Capture the cell that displays the provided text and extract its [x, y] central coordinate. 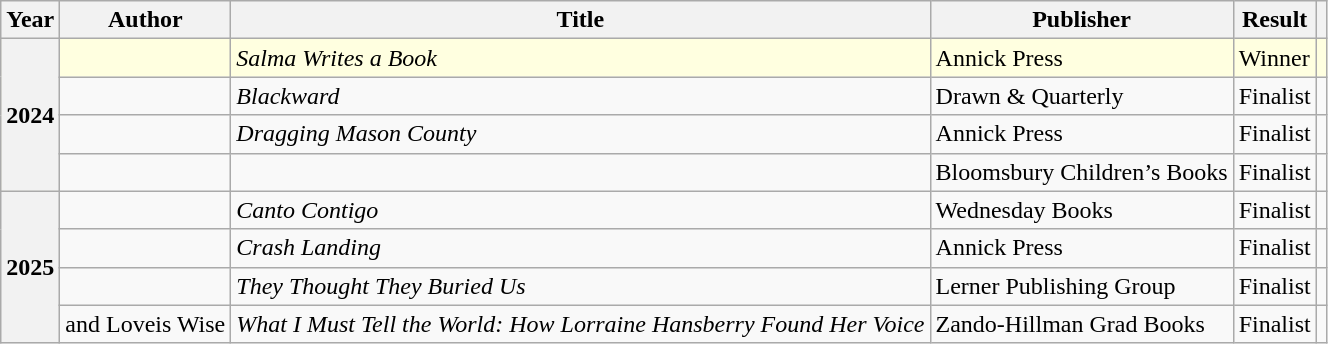
Canto Contigo [580, 210]
Title [580, 20]
Dragging Mason County [580, 134]
Wednesday Books [1082, 210]
Bloomsbury Children’s Books [1082, 172]
Crash Landing [580, 248]
Result [1274, 20]
Drawn & Quarterly [1082, 96]
They Thought They Buried Us [580, 286]
Lerner Publishing Group [1082, 286]
2025 [30, 267]
2024 [30, 115]
What I Must Tell the World: How Lorraine Hansberry Found Her Voice [580, 324]
Author [146, 20]
and Loveis Wise [146, 324]
Publisher [1082, 20]
Blackward [580, 96]
Zando-Hillman Grad Books [1082, 324]
Year [30, 20]
Winner [1274, 58]
Salma Writes a Book [580, 58]
